Scan for the cell matching the given text and deliver its [X, Y] coordinate at center. 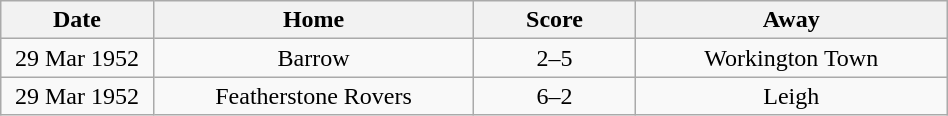
Date [78, 20]
Leigh [791, 96]
Score [554, 20]
6–2 [554, 96]
Workington Town [791, 58]
Barrow [314, 58]
Home [314, 20]
Featherstone Rovers [314, 96]
Away [791, 20]
2–5 [554, 58]
